From the cell containing the given text, extract its center point as (x, y) coordinate. 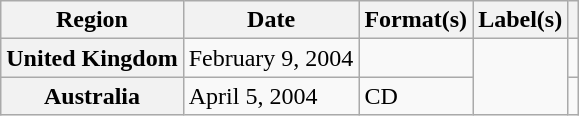
Format(s) (416, 20)
United Kingdom (92, 58)
February 9, 2004 (271, 58)
Region (92, 20)
Date (271, 20)
Label(s) (520, 20)
April 5, 2004 (271, 96)
CD (416, 96)
Australia (92, 96)
